Return the [x, y] coordinate for the center point of the cell that contains the specified text.  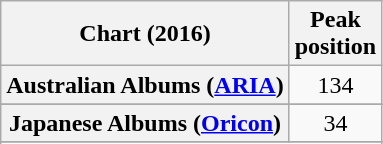
Peakposition [335, 34]
34 [335, 123]
Chart (2016) [145, 34]
Japanese Albums (Oricon) [145, 123]
134 [335, 85]
Australian Albums (ARIA) [145, 85]
